Provide the [X, Y] coordinate of the cell's center where the given text is located.  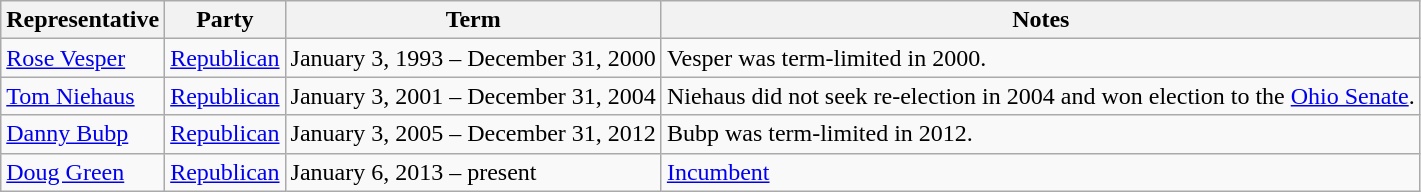
January 3, 2005 – December 31, 2012 [473, 134]
Tom Niehaus [83, 96]
January 6, 2013 – present [473, 172]
Niehaus did not seek re-election in 2004 and won election to the Ohio Senate. [1040, 96]
Term [473, 20]
Bubp was term-limited in 2012. [1040, 134]
Party [225, 20]
Rose Vesper [83, 58]
January 3, 2001 – December 31, 2004 [473, 96]
Notes [1040, 20]
Doug Green [83, 172]
Incumbent [1040, 172]
Vesper was term-limited in 2000. [1040, 58]
Representative [83, 20]
Danny Bubp [83, 134]
January 3, 1993 – December 31, 2000 [473, 58]
